Detect which cell encompasses the target text, then output its [x, y] center coordinate. 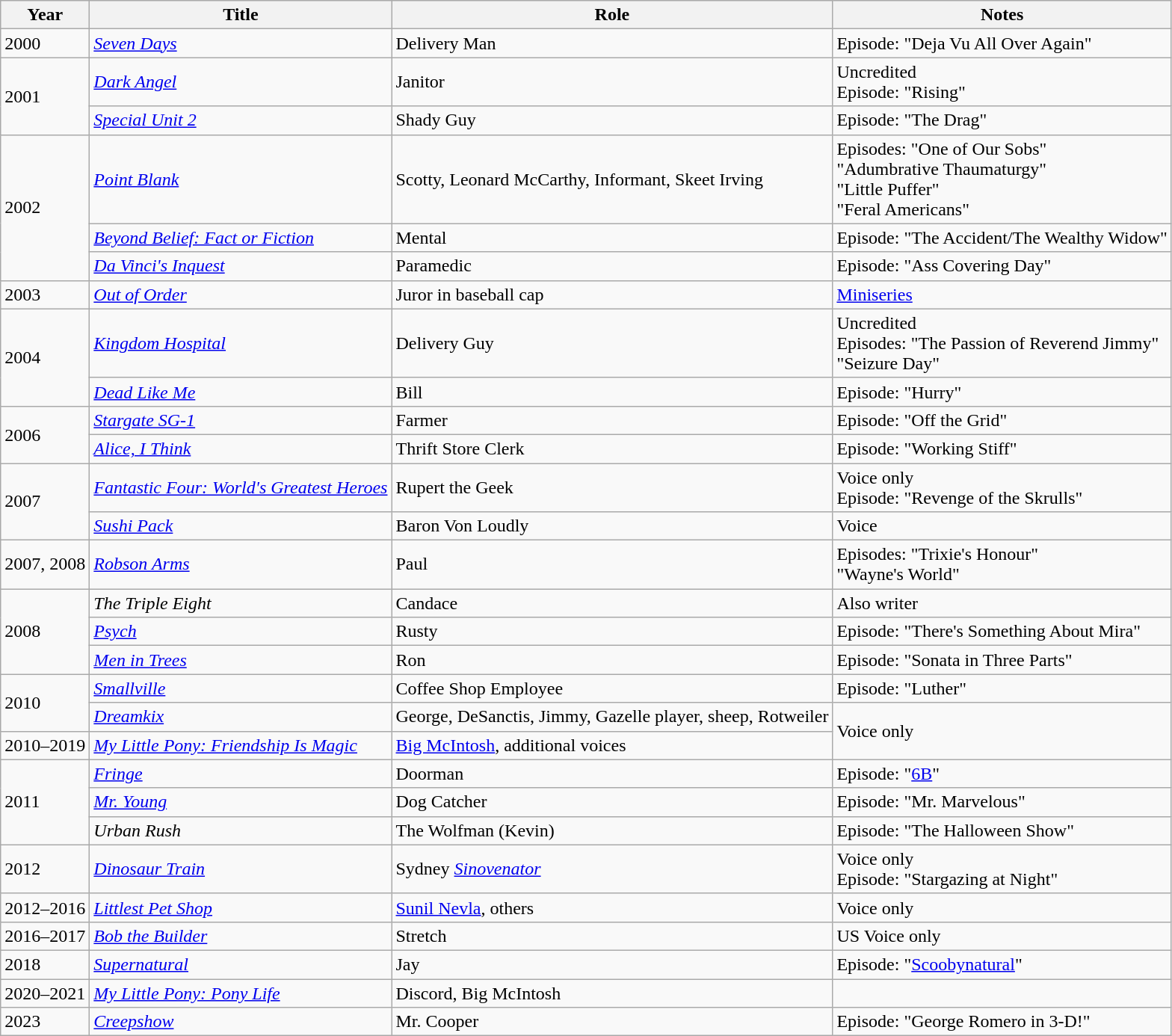
Episodes: "One of Our Sobs""Adumbrative Thaumaturgy""Little Puffer""Feral Americans" [1002, 179]
Episode: "Ass Covering Day" [1002, 266]
Sydney Sinovenator [612, 869]
2007 [45, 502]
Janitor [612, 82]
Thrift Store Clerk [612, 448]
2006 [45, 434]
Beyond Belief: Fact or Fiction [241, 238]
2010 [45, 703]
Out of Order [241, 295]
Episode: "Off the Grid" [1002, 420]
Miniseries [1002, 295]
Episode: "Sonata in Three Parts" [1002, 660]
Dark Angel [241, 82]
Urban Rush [241, 830]
Role [612, 15]
Doorman [612, 774]
Episode: "George Romero in 3-D!" [1002, 1022]
2002 [45, 208]
Delivery Guy [612, 343]
Coffee Shop Employee [612, 688]
Da Vinci's Inquest [241, 266]
Men in Trees [241, 660]
Stargate SG-1 [241, 420]
Psych [241, 632]
Rusty [612, 632]
Scotty, Leonard McCarthy, Informant, Skeet Irving [612, 179]
Episode: "Working Stiff" [1002, 448]
Seven Days [241, 43]
Episode: "6B" [1002, 774]
Dead Like Me [241, 392]
Special Unit 2 [241, 120]
Big McIntosh, additional voices [612, 745]
Year [45, 15]
Paramedic [612, 266]
2016–2017 [45, 936]
Episode: "The Halloween Show" [1002, 830]
Paul [612, 565]
Episode: "Deja Vu All Over Again" [1002, 43]
Fringe [241, 774]
Bob the Builder [241, 936]
Fantastic Four: World's Greatest Heroes [241, 487]
Episode: "Luther" [1002, 688]
Dreamkix [241, 717]
2003 [45, 295]
2020–2021 [45, 993]
Shady Guy [612, 120]
2010–2019 [45, 745]
Episode: "The Accident/The Wealthy Widow" [1002, 238]
UncreditedEpisode: "Rising" [1002, 82]
Title [241, 15]
2012–2016 [45, 907]
Episode: "Mr. Marvelous" [1002, 802]
Voice onlyEpisode: "Revenge of the Skrulls" [1002, 487]
2011 [45, 802]
The Triple Eight [241, 603]
Candace [612, 603]
2018 [45, 964]
Farmer [612, 420]
Kingdom Hospital [241, 343]
Episodes: "Trixie's Honour""Wayne's World" [1002, 565]
US Voice only [1002, 936]
My Little Pony: Friendship Is Magic [241, 745]
My Little Pony: Pony Life [241, 993]
2004 [45, 357]
Dog Catcher [612, 802]
2008 [45, 632]
Episode: "The Drag" [1002, 120]
UncreditedEpisodes: "The Passion of Reverend Jimmy""Seizure Day" [1002, 343]
2012 [45, 869]
Sushi Pack [241, 526]
2001 [45, 96]
George, DeSanctis, Jimmy, Gazelle player, sheep, Rotweiler [612, 717]
Rupert the Geek [612, 487]
Delivery Man [612, 43]
Voice onlyEpisode: "Stargazing at Night" [1002, 869]
Creepshow [241, 1022]
2023 [45, 1022]
Mental [612, 238]
Baron Von Loudly [612, 526]
Littlest Pet Shop [241, 907]
2007, 2008 [45, 565]
2000 [45, 43]
Stretch [612, 936]
Mr. Cooper [612, 1022]
Mr. Young [241, 802]
Notes [1002, 15]
Supernatural [241, 964]
The Wolfman (Kevin) [612, 830]
Episode: "Scoobynatural" [1002, 964]
Robson Arms [241, 565]
Smallville [241, 688]
Sunil Nevla, others [612, 907]
Voice [1002, 526]
Episode: "There's Something About Mira" [1002, 632]
Also writer [1002, 603]
Dinosaur Train [241, 869]
Discord, Big McIntosh [612, 993]
Episode: "Hurry" [1002, 392]
Point Blank [241, 179]
Juror in baseball cap [612, 295]
Bill [612, 392]
Jay [612, 964]
Ron [612, 660]
Alice, I Think [241, 448]
